Locate the cell with the specified text and output its [x, y] center coordinate. 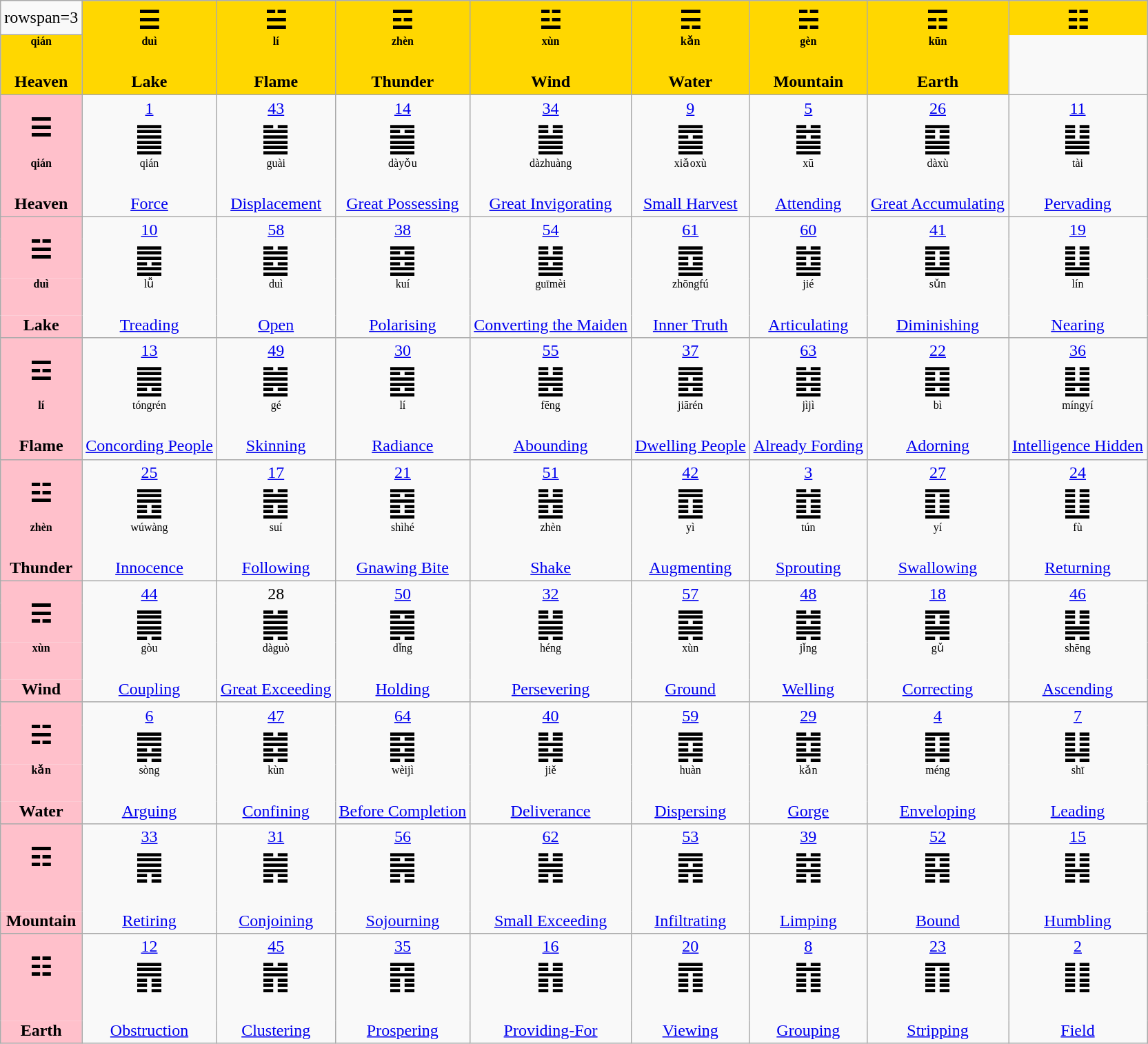
䷌ [150, 381]
䷦ [808, 866]
䷳ [938, 866]
Bound [938, 923]
(zhōngfú) [690, 297]
Gnawing Bite [403, 570]
Polarising [403, 327]
Clustering [276, 1033]
Pervading [1077, 205]
Dwelling People [690, 448]
43 [276, 106]
Converting the Maiden [551, 327]
䷹ [276, 259]
29 [808, 713]
32 [551, 592]
17 [276, 470]
22 [938, 349]
(wúwàng) [150, 540]
Treading [150, 327]
(dǐng) [403, 661]
Open [276, 327]
54 [551, 228]
䷱ [403, 623]
Radiance [403, 448]
14 [403, 106]
Adorning [938, 448]
62 [551, 834]
46 [1077, 592]
(jìjì) [808, 419]
(gé) [276, 419]
(guīmèi) [551, 297]
Limping [808, 923]
Providing-For [551, 1033]
Sprouting [808, 570]
Confining [276, 812]
5 [808, 106]
Conjoining [276, 923]
(tài) [1077, 176]
Leading [1077, 812]
Abounding [551, 448]
31 [276, 834]
38 [403, 228]
Force [150, 205]
䷙ [938, 138]
Following [276, 570]
䷒ [1077, 259]
䷉ [150, 259]
䷆ [1077, 745]
(fēng) [551, 419]
Gorge [808, 812]
䷧ [551, 745]
(sòng) [150, 783]
30 [403, 349]
Ascending [1077, 691]
䷣ [1077, 381]
(dàzhuàng) [551, 176]
28 [276, 592]
䷻ [808, 259]
(jiě) [551, 783]
(kùn) [276, 783]
(yí) [938, 540]
Dispersing [690, 812]
Great Possessing [403, 205]
50 [403, 592]
35 [403, 945]
䷠ [150, 866]
7 [1077, 713]
䷈ [690, 138]
Great Accumulating [938, 205]
䷍ [403, 138]
64 [403, 713]
58 [276, 228]
Field [1077, 1033]
䷟ [551, 623]
䷖ [938, 975]
9 [690, 106]
(sǔn) [938, 297]
Attending [808, 205]
(xiǎoxù) [690, 176]
15 [1077, 834]
䷪ [276, 138]
Skinning [276, 448]
(míngyí) [1077, 419]
44 [150, 592]
䷢ [403, 975]
䷀ [150, 138]
䷽ [551, 866]
(shēng) [1077, 661]
8 [808, 945]
Concording People [150, 448]
Already Fording [808, 448]
Holding [403, 691]
(gǔ) [938, 661]
(kuí) [403, 297]
(fù) [1077, 540]
䷿ [403, 745]
(wèijì) [403, 783]
20 [690, 945]
1 [150, 106]
(lǚ) [150, 297]
(jiārén) [690, 419]
11 [1077, 106]
䷾ [808, 381]
36 [1077, 349]
27 [938, 470]
59 [690, 713]
(shìhé) [403, 540]
Infiltrating [690, 923]
䷷ [403, 866]
16 [551, 945]
䷊ [1077, 138]
䷎ [1077, 866]
Obstruction [150, 1033]
48 [808, 592]
51 [551, 470]
䷞ [276, 866]
(shī) [1077, 783]
䷄ [808, 138]
(kūn) [938, 54]
(huàn) [690, 783]
55 [551, 349]
䷜ [808, 745]
10 [150, 228]
Enveloping [938, 812]
rowspan=3 [41, 18]
Augmenting [690, 570]
(méng) [938, 783]
47 [276, 713]
䷓ [690, 975]
䷏ [551, 975]
䷅ [150, 745]
(dàxù) [938, 176]
Arguing [150, 812]
䷚ [938, 502]
䷰ [276, 381]
䷵ [551, 259]
26 [938, 106]
Great Invigorating [551, 205]
䷺ [690, 745]
Small Exceeding [551, 923]
13 [150, 349]
(tún) [808, 540]
(tóngrén) [150, 419]
19 [1077, 228]
Innocence [150, 570]
Intelligence Hidden [1077, 448]
Returning [1077, 570]
Inner Truth [690, 327]
Sojourning [403, 923]
䷛ [276, 623]
䷥ [403, 259]
䷮ [276, 745]
䷐ [276, 502]
Welling [808, 691]
Correcting [938, 691]
䷫ [150, 623]
Coupling [150, 691]
Displacement [276, 205]
Nearing [1077, 327]
40 [551, 713]
Small Harvest [690, 205]
34 [551, 106]
Viewing [690, 1033]
(jié) [808, 297]
61 [690, 228]
(xū) [808, 176]
䷬ [276, 975]
䷩ [690, 502]
2 [1077, 945]
Stripping [938, 1033]
(suí) [276, 540]
(dàyǒu) [403, 176]
21 [403, 470]
䷡ [551, 138]
䷼ [690, 259]
(jǐng) [808, 661]
Great Exceeding [276, 691]
57 [690, 592]
Humbling [1077, 923]
䷶ [551, 381]
䷲ [551, 502]
33 [150, 834]
Before Completion [403, 812]
Retiring [150, 923]
(dàguò) [276, 661]
䷗ [1077, 502]
(bì) [938, 419]
12 [150, 945]
(héng) [551, 661]
䷭ [1077, 623]
䷔ [403, 502]
41 [938, 228]
49 [276, 349]
53 [690, 834]
39 [808, 834]
Prospering [403, 1033]
45 [276, 945]
䷘ [150, 502]
䷯ [808, 623]
56 [403, 834]
(yì) [690, 540]
Grouping [808, 1033]
䷤ [690, 381]
4 [938, 713]
䷕ [938, 381]
䷸ [690, 623]
37 [690, 349]
Shake [551, 570]
Ground [690, 691]
6 [150, 713]
42 [690, 470]
63 [808, 349]
(gèn) [808, 54]
3 [808, 470]
23 [938, 945]
Diminishing [938, 327]
䷑ [938, 623]
Deliverance [551, 812]
䷝ [403, 381]
Articulating [808, 327]
䷋ [150, 975]
䷇ [808, 975]
(guài) [276, 176]
䷂ [808, 502]
(lín) [1077, 297]
Persevering [551, 691]
䷴ [690, 866]
25 [150, 470]
䷁ [1077, 975]
Swallowing [938, 570]
18 [938, 592]
52 [938, 834]
(gòu) [150, 661]
60 [808, 228]
䷃ [938, 745]
24 [1077, 470]
䷨ [938, 259]
